Return [X, Y] of the center of cell containing provided text 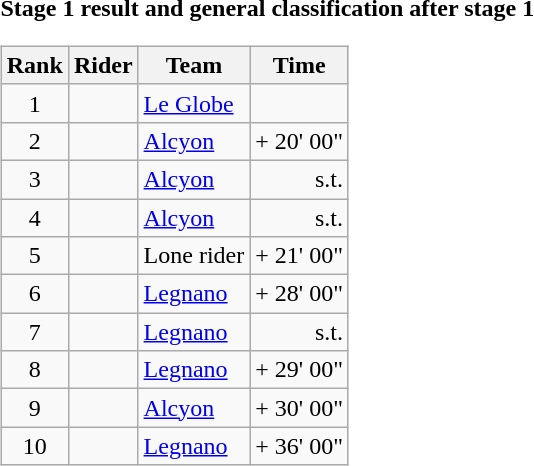
4 [34, 217]
6 [34, 294]
Rider [103, 65]
Le Globe [194, 103]
+ 28' 00" [300, 294]
10 [34, 446]
9 [34, 408]
7 [34, 332]
3 [34, 179]
Rank [34, 65]
+ 21' 00" [300, 256]
1 [34, 103]
Team [194, 65]
Time [300, 65]
+ 20' 00" [300, 141]
+ 30' 00" [300, 408]
8 [34, 370]
+ 36' 00" [300, 446]
+ 29' 00" [300, 370]
Lone rider [194, 256]
5 [34, 256]
2 [34, 141]
